Provide the (x, y) coordinate of the cell's center where the given text is located.  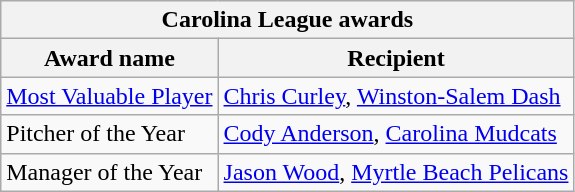
Manager of the Year (110, 172)
Most Valuable Player (110, 96)
Cody Anderson, Carolina Mudcats (396, 134)
Pitcher of the Year (110, 134)
Chris Curley, Winston-Salem Dash (396, 96)
Carolina League awards (288, 20)
Recipient (396, 58)
Jason Wood, Myrtle Beach Pelicans (396, 172)
Award name (110, 58)
